Return the [X, Y] coordinate for the center point of the cell that contains the specified text.  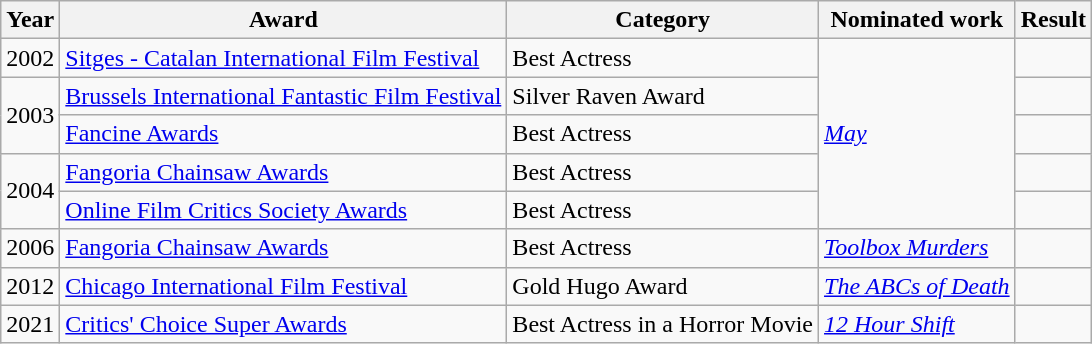
Gold Hugo Award [663, 286]
2006 [30, 248]
Result [1053, 20]
2004 [30, 191]
Award [284, 20]
Sitges - Catalan International Film Festival [284, 58]
Year [30, 20]
Online Film Critics Society Awards [284, 210]
Category [663, 20]
2003 [30, 115]
Best Actress in a Horror Movie [663, 324]
Critics' Choice Super Awards [284, 324]
Toolbox Murders [918, 248]
2012 [30, 286]
The ABCs of Death [918, 286]
Silver Raven Award [663, 96]
2021 [30, 324]
Brussels International Fantastic Film Festival [284, 96]
2002 [30, 58]
Fancine Awards [284, 134]
Nominated work [918, 20]
12 Hour Shift [918, 324]
Chicago International Film Festival [284, 286]
May [918, 134]
